Extract the (x, y) coordinate from the center of the cell holding the provided text.  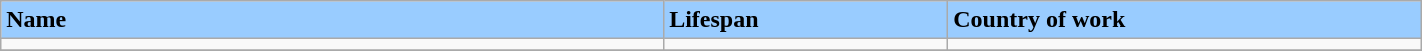
Country of work (1185, 20)
Name (332, 20)
Lifespan (806, 20)
